Determine the [X, Y] coordinate at the center of the cell enclosing the given text.  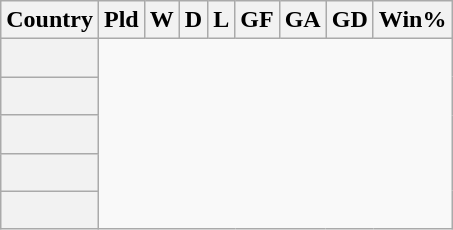
D [193, 20]
GA [302, 20]
GD [350, 20]
Country [50, 20]
Win% [412, 20]
L [222, 20]
Pld [121, 20]
W [162, 20]
GF [257, 20]
